Pinpoint the cell where the given text exists, returning its (X, Y) midpoint coordinate. 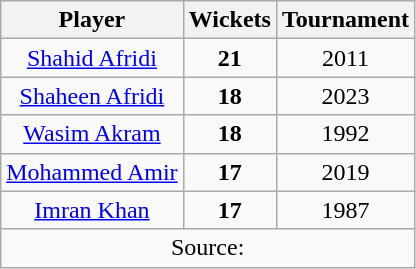
21 (230, 58)
Player (92, 20)
Shaheen Afridi (92, 96)
Mohammed Amir (92, 172)
Imran Khan (92, 210)
2011 (345, 58)
Shahid Afridi (92, 58)
Wickets (230, 20)
Wasim Akram (92, 134)
2023 (345, 96)
1992 (345, 134)
1987 (345, 210)
2019 (345, 172)
Tournament (345, 20)
Source: (208, 248)
